Return (x, y) of the center of cell containing provided text 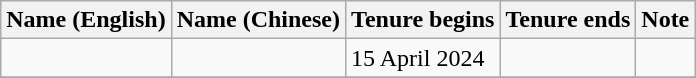
Name (Chinese) (258, 20)
Note (666, 20)
Name (English) (86, 20)
15 April 2024 (423, 58)
Tenure ends (568, 20)
Tenure begins (423, 20)
